Return [X, Y] of the center of cell containing provided text 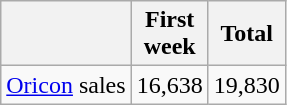
Firstweek [170, 34]
Oricon sales [66, 85]
16,638 [170, 85]
Total [246, 34]
19,830 [246, 85]
